Pinpoint the cell where the given text exists, returning its (X, Y) midpoint coordinate. 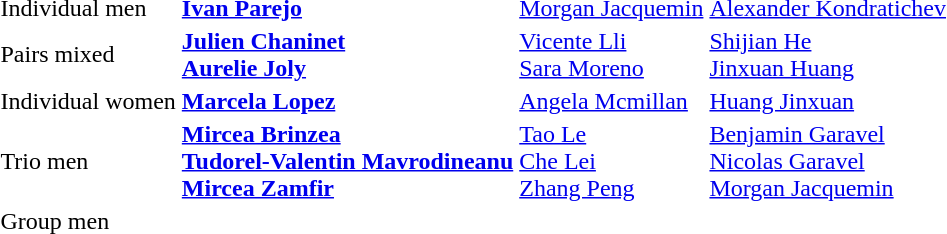
Mircea Brinzea Tudorel-Valentin Mavrodineanu Mircea Zamfir (347, 161)
Angela Mcmillan (612, 101)
Julien Chaninet Aurelie Joly (347, 54)
Marcela Lopez (347, 101)
Vicente Lli Sara Moreno (612, 54)
Tao Le Che Lei Zhang Peng (612, 161)
